Determine the [x, y] coordinate at the center of the cell enclosing the given text.  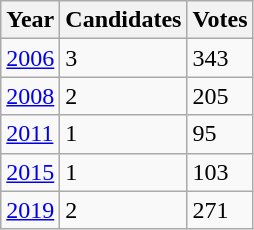
95 [220, 134]
205 [220, 96]
3 [124, 58]
2006 [30, 58]
Year [30, 20]
2011 [30, 134]
2015 [30, 172]
Candidates [124, 20]
271 [220, 210]
2019 [30, 210]
103 [220, 172]
343 [220, 58]
2008 [30, 96]
Votes [220, 20]
